Search for the cell housing the specified text and yield its (X, Y) center coordinate. 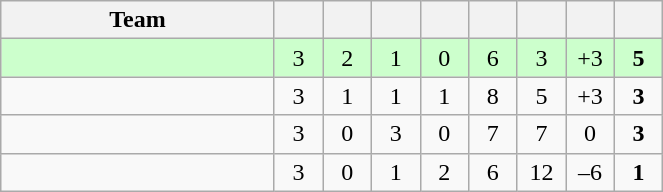
Team (138, 20)
12 (542, 172)
–6 (590, 172)
8 (494, 96)
